Identify which cell holds the provided text, then report its [x, y] central coordinate. 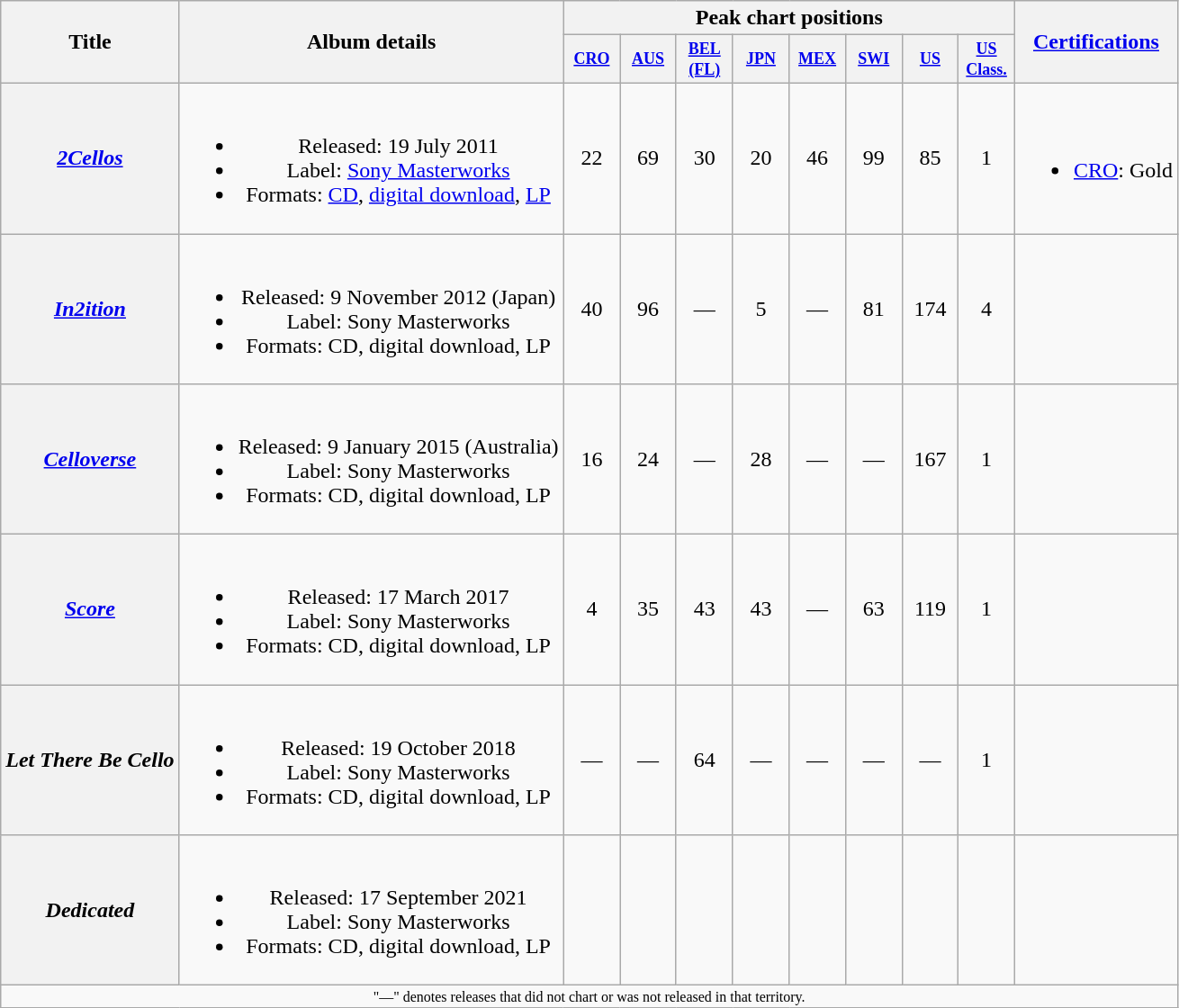
20 [761, 158]
46 [817, 158]
"—" denotes releases that did not chart or was not released in that territory. [589, 996]
Let There Be Cello [90, 760]
174 [931, 310]
Dedicated [90, 911]
99 [873, 158]
CRO [592, 59]
US [931, 59]
Released: 19 October 2018Label: Sony MasterworksFormats: CD, digital download, LP [371, 760]
63 [873, 610]
30 [704, 158]
AUS [648, 59]
Score [90, 610]
Released: 19 July 2011Label: Sony MasterworksFormats: CD, digital download, LP [371, 158]
Title [90, 42]
Certifications [1096, 42]
16 [592, 459]
Released: 9 November 2012 (Japan)Label: Sony MasterworksFormats: CD, digital download, LP [371, 310]
167 [931, 459]
28 [761, 459]
Album details [371, 42]
2Cellos [90, 158]
119 [931, 610]
22 [592, 158]
24 [648, 459]
Released: 17 September 2021Label: Sony MasterworksFormats: CD, digital download, LP [371, 911]
40 [592, 310]
85 [931, 158]
5 [761, 310]
Peak chart positions [788, 18]
MEX [817, 59]
JPN [761, 59]
81 [873, 310]
SWI [873, 59]
Celloverse [90, 459]
35 [648, 610]
BEL(FL) [704, 59]
Released: 17 March 2017Label: Sony MasterworksFormats: CD, digital download, LP [371, 610]
In2ition [90, 310]
64 [704, 760]
USClass. [986, 59]
69 [648, 158]
CRO: Gold [1096, 158]
Released: 9 January 2015 (Australia)Label: Sony MasterworksFormats: CD, digital download, LP [371, 459]
96 [648, 310]
